Search for the cell housing the specified text and yield its (X, Y) center coordinate. 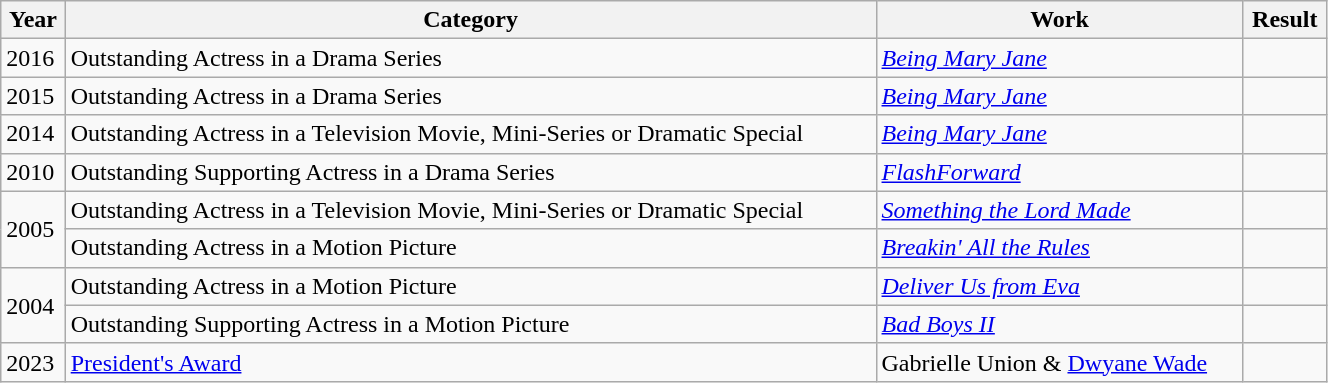
Outstanding Supporting Actress in a Drama Series (470, 172)
2014 (33, 134)
Outstanding Supporting Actress in a Motion Picture (470, 324)
Bad Boys II (1060, 324)
2005 (33, 229)
2010 (33, 172)
2016 (33, 58)
President's Award (470, 362)
Breakin' All the Rules (1060, 248)
Something the Lord Made (1060, 210)
Result (1284, 20)
Deliver Us from Eva (1060, 286)
2004 (33, 305)
2015 (33, 96)
2023 (33, 362)
Year (33, 20)
Gabrielle Union & Dwyane Wade (1060, 362)
FlashForward (1060, 172)
Work (1060, 20)
Category (470, 20)
